Find where the given text appears and provide that cell's center as (x, y) coordinate. 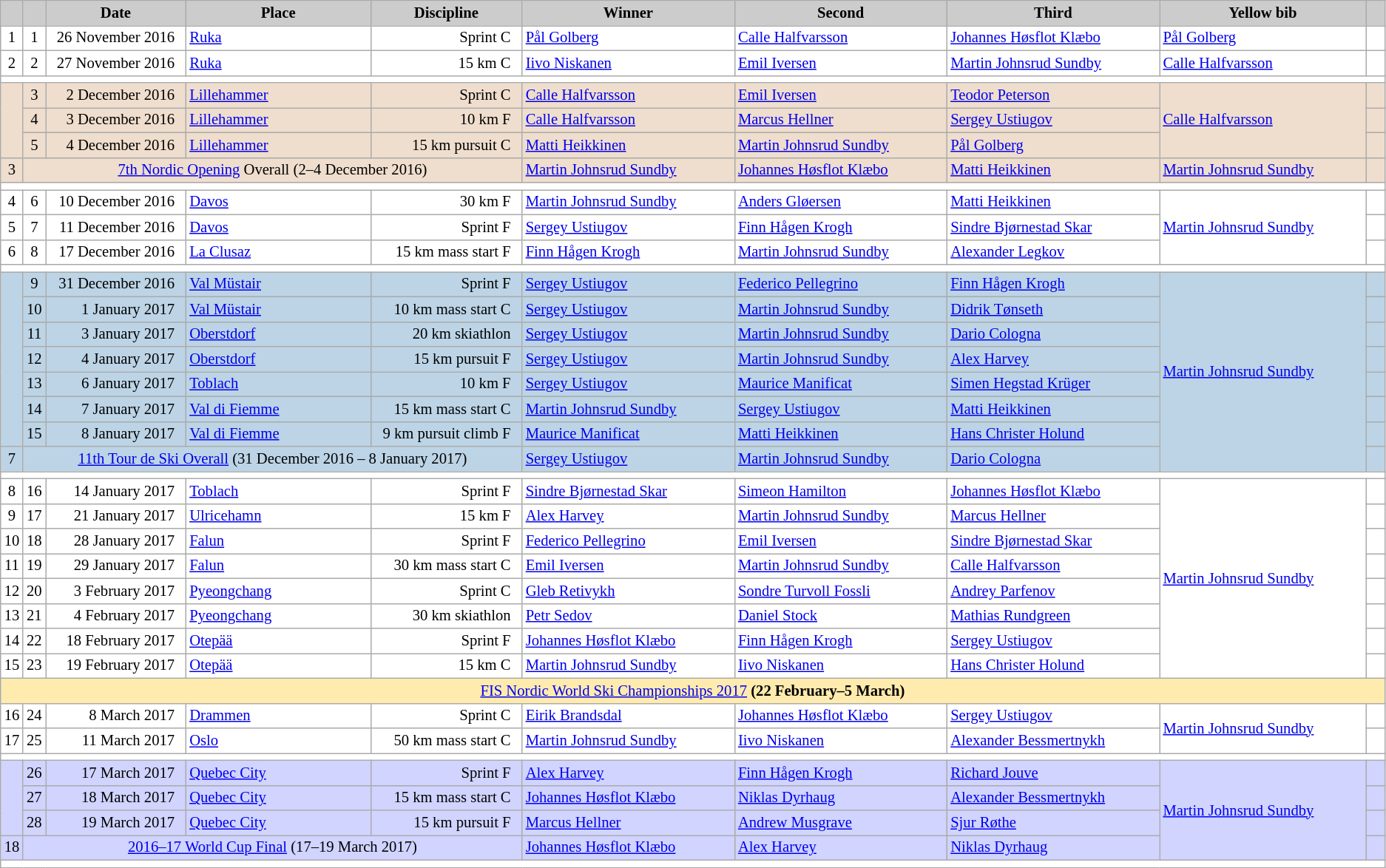
11 March 2017 (116, 740)
Oslo (278, 740)
11 December 2016 (116, 227)
Place (278, 13)
3 February 2017 (116, 591)
Simeon Hamilton (840, 491)
30 km skiathlon (447, 616)
Simen Hegstad Krüger (1053, 384)
8 January 2017 (116, 434)
6 January 2017 (116, 384)
19 February 2017 (116, 665)
28 (34, 823)
26 (34, 773)
23 (34, 665)
25 (34, 740)
15 km pursuit C (447, 145)
17 December 2016 (116, 252)
Eirik Brandsdal (629, 716)
Drammen (278, 716)
Discipline (447, 13)
29 January 2017 (116, 566)
22 (34, 641)
1 January 2017 (116, 309)
Richard Jouve (1053, 773)
20 km skiathlon (447, 334)
4 January 2017 (116, 359)
28 January 2017 (116, 540)
Daniel Stock (840, 616)
Winner (629, 13)
21 January 2017 (116, 516)
2016–17 World Cup Final (17–19 March 2017) (272, 847)
15 km F (447, 516)
11th Tour de Ski Overall (31 December 2016 – 8 January 2017) (272, 459)
4 December 2016 (116, 145)
Yellow bib (1263, 13)
Sondre Turvoll Fossli (840, 591)
Gleb Retivykh (629, 591)
8 March 2017 (116, 716)
21 (34, 616)
27 (34, 798)
20 (34, 591)
Ulricehamn (278, 516)
Petr Sedov (629, 616)
Third (1053, 13)
Sjur Røthe (1053, 823)
9 km pursuit climb F (447, 434)
Teodor Peterson (1053, 95)
27 November 2016 (116, 63)
Anders Gløersen (840, 202)
24 (34, 716)
Second (840, 13)
50 km mass start C (447, 740)
Mathias Rundgreen (1053, 616)
3 December 2016 (116, 120)
La Clusaz (278, 252)
17 March 2017 (116, 773)
3 January 2017 (116, 334)
19 March 2017 (116, 823)
7 January 2017 (116, 409)
Andrey Parfenov (1053, 591)
4 February 2017 (116, 616)
Date (116, 13)
2 December 2016 (116, 95)
10 km mass start C (447, 309)
18 March 2017 (116, 798)
FIS Nordic World Ski Championships 2017 (22 February–5 March) (692, 691)
30 km F (447, 202)
18 February 2017 (116, 641)
Didrik Tønseth (1053, 309)
19 (34, 566)
Andrew Musgrave (840, 823)
26 November 2016 (116, 38)
31 December 2016 (116, 284)
Alexander Legkov (1053, 252)
14 January 2017 (116, 491)
15 km mass start F (447, 252)
10 December 2016 (116, 202)
30 km mass start C (447, 566)
7th Nordic Opening Overall (2–4 December 2016) (272, 170)
